Return (X, Y) of the center of cell containing provided text 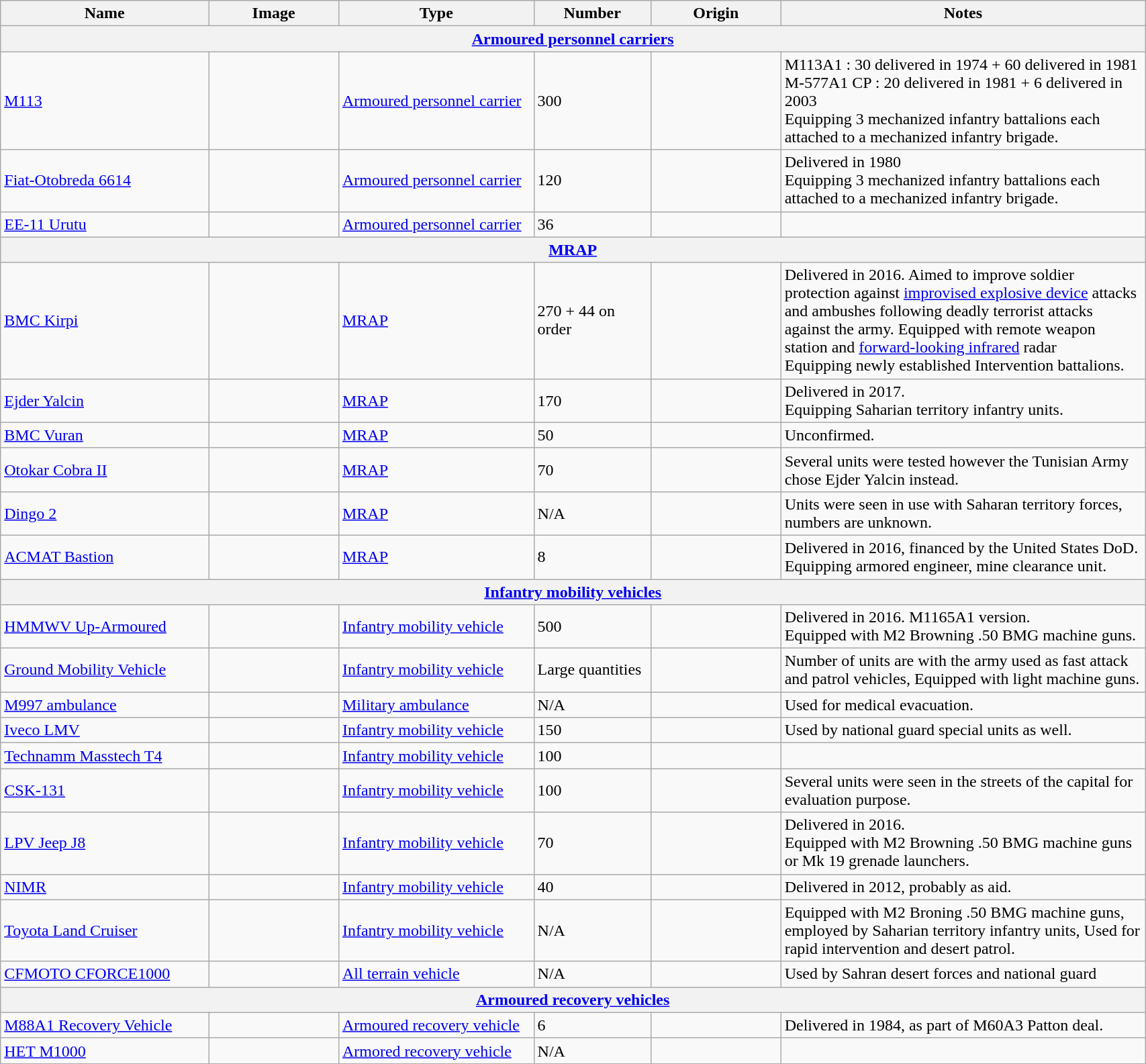
LPV Jeep J8 (105, 843)
BMC Kirpi (105, 321)
Used by Sahran desert forces and national guard (963, 974)
Units were seen in use with Saharan territory forces, numbers are unknown. (963, 513)
Dingo 2 (105, 513)
Delivered in 2017.Equipping Saharian territory infantry units. (963, 400)
Infantry mobility vehicles (573, 591)
Number of units are with the army used as fast attack and patrol vehicles, Equipped with light machine guns. (963, 670)
500 (592, 627)
Delivered in 1980Equipping 3 mechanized infantry battalions each attached to a mechanized infantry brigade. (963, 181)
40 (592, 887)
Delivered in 2012, probably as aid. (963, 887)
HET M1000 (105, 1051)
50 (592, 435)
Unconfirmed. (963, 435)
Otokar Cobra II (105, 470)
ACMAT Bastion (105, 557)
Delivered in 2016.Equipped with M2 Browning .50 BMG machine guns or Mk 19 grenade launchers. (963, 843)
150 (592, 730)
BMC Vuran (105, 435)
M113 (105, 101)
Delivered in 2016, financed by the United States DoD.Equipping armored engineer, mine clearance unit. (963, 557)
120 (592, 181)
300 (592, 101)
Ground Mobility Vehicle (105, 670)
Armoured personnel carriers (573, 39)
NIMR (105, 887)
M88A1 Recovery Vehicle (105, 1025)
Military ambulance (436, 705)
Delivered in 1984, as part of M60A3 Patton deal. (963, 1025)
All terrain vehicle (436, 974)
Armoured recovery vehicle (436, 1025)
Name (105, 13)
EE-11 Urutu (105, 224)
HMMWV Up-Armoured (105, 627)
8 (592, 557)
Delivered in 2016. M1165A1 version.Equipped with M2 Browning .50 BMG machine guns. (963, 627)
Several units were seen in the streets of the capital for evaluation purpose. (963, 791)
Technamm Masstech T4 (105, 756)
36 (592, 224)
Used by national guard special units as well. (963, 730)
Image (274, 13)
170 (592, 400)
CFMOTO CFORCE1000 (105, 974)
Armoured recovery vehicles (573, 1000)
Used for medical evacuation. (963, 705)
Ejder Yalcin (105, 400)
Armored recovery vehicle (436, 1051)
Type (436, 13)
Notes (963, 13)
Number (592, 13)
Several units were tested however the Tunisian Army chose Ejder Yalcin instead. (963, 470)
Iveco LMV (105, 730)
Equipped with M2 Broning .50 BMG machine guns, employed by Saharian territory infantry units, Used for rapid intervention and desert patrol. (963, 930)
6 (592, 1025)
Large quantities (592, 670)
Toyota Land Cruiser (105, 930)
270 + 44 on order (592, 321)
Origin (716, 13)
Fiat-Otobreda 6614 (105, 181)
CSK-131 (105, 791)
M997 ambulance (105, 705)
